Search for the cell housing the specified text and yield its (x, y) center coordinate. 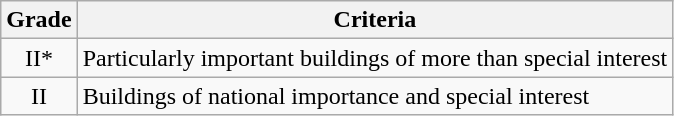
II (39, 96)
Particularly important buildings of more than special interest (375, 58)
Buildings of national importance and special interest (375, 96)
Criteria (375, 20)
II* (39, 58)
Grade (39, 20)
